Capture the cell that displays the provided text and extract its [X, Y] central coordinate. 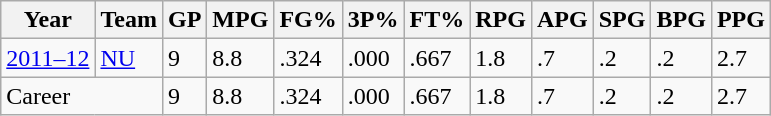
FG% [308, 20]
MPG [240, 20]
RPG [501, 20]
2011–12 [48, 58]
Year [48, 20]
NU [129, 58]
FT% [437, 20]
GP [184, 20]
3P% [373, 20]
SPG [622, 20]
PPG [740, 20]
Career [82, 96]
Team [129, 20]
BPG [681, 20]
APG [562, 20]
